Return [x, y] of the center of cell containing provided text 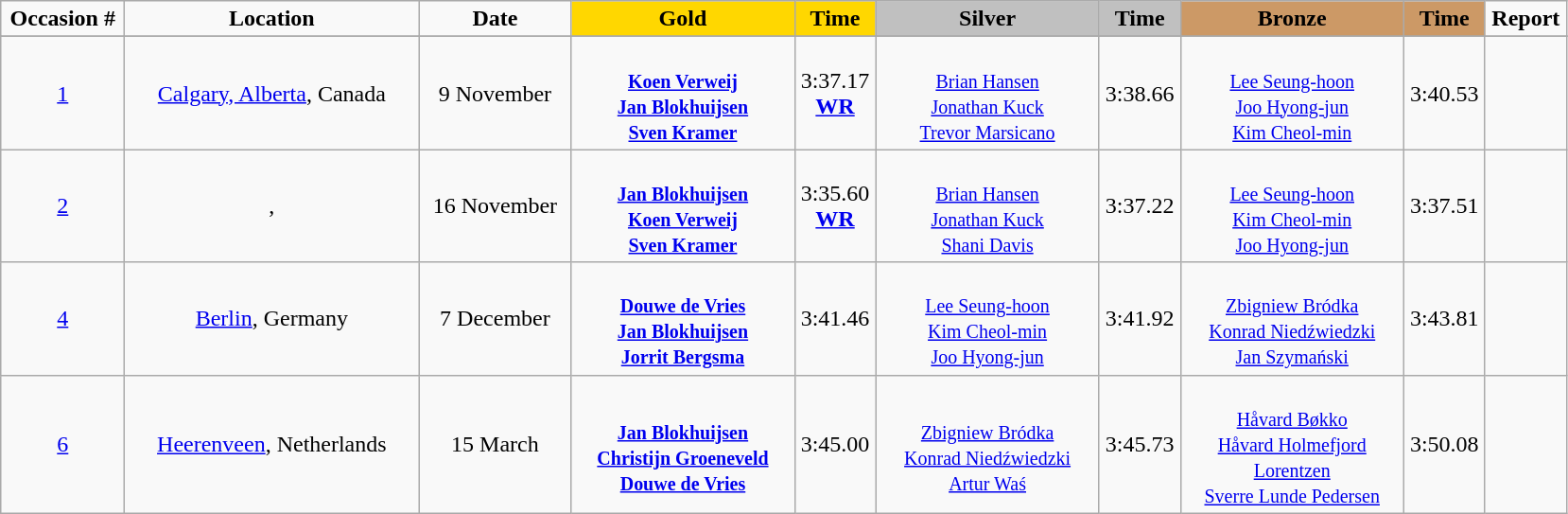
, [272, 206]
1 [62, 93]
7 December [496, 318]
Silver [987, 19]
Lee Seung-hoonJoo Hyong-junKim Cheol-min [1292, 93]
3:45.00 [835, 444]
3:45.73 [1140, 444]
Jan BlokhuijsenChristijn GroeneveldDouwe de Vries [683, 444]
3:35.60WR [835, 206]
Brian HansenJonathan KuckTrevor Marsicano [987, 93]
Report [1525, 19]
Zbigniew BródkaKonrad NiedźwiedzkiArtur Waś [987, 444]
15 March [496, 444]
3:37.22 [1140, 206]
16 November [496, 206]
Gold [683, 19]
Håvard BøkkoHåvard Holmefjord LorentzenSverre Lunde Pedersen [1292, 444]
Date [496, 19]
Koen VerweijJan BlokhuijsenSven Kramer [683, 93]
3:40.53 [1444, 93]
Jan BlokhuijsenKoen VerweijSven Kramer [683, 206]
3:37.17WR [835, 93]
2 [62, 206]
3:43.81 [1444, 318]
3:37.51 [1444, 206]
4 [62, 318]
Berlin, Germany [272, 318]
Douwe de VriesJan BlokhuijsenJorrit Bergsma [683, 318]
Heerenveen, Netherlands [272, 444]
Occasion # [62, 19]
Location [272, 19]
3:41.92 [1140, 318]
3:41.46 [835, 318]
Brian HansenJonathan KuckShani Davis [987, 206]
Bronze [1292, 19]
6 [62, 444]
3:38.66 [1140, 93]
Zbigniew BródkaKonrad NiedźwiedzkiJan Szymański [1292, 318]
Calgary, Alberta, Canada [272, 93]
3:50.08 [1444, 444]
9 November [496, 93]
